Extract the (x, y) coordinate from the center of the cell holding the provided text.  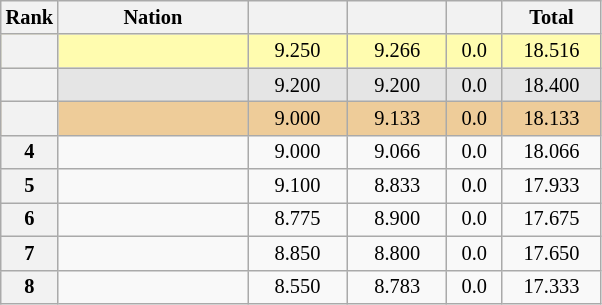
Rank (30, 17)
17.933 (552, 186)
5 (30, 186)
8 (30, 287)
9.250 (298, 51)
8.833 (397, 186)
9.066 (397, 152)
17.333 (552, 287)
8.800 (397, 253)
Total (552, 17)
8.850 (298, 253)
9.100 (298, 186)
8.775 (298, 219)
6 (30, 219)
17.650 (552, 253)
8.783 (397, 287)
8.900 (397, 219)
18.133 (552, 118)
4 (30, 152)
18.516 (552, 51)
17.675 (552, 219)
8.550 (298, 287)
9.133 (397, 118)
7 (30, 253)
18.066 (552, 152)
18.400 (552, 85)
Nation (153, 17)
9.266 (397, 51)
